Capture the cell that displays the provided text and extract its [x, y] central coordinate. 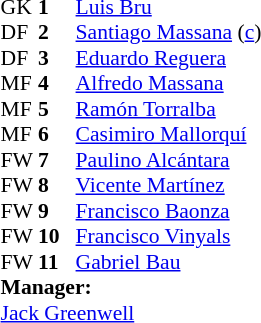
7 [57, 160]
10 [57, 237]
2 [57, 33]
8 [57, 185]
11 [57, 262]
5 [57, 109]
6 [57, 135]
4 [57, 83]
9 [57, 211]
3 [57, 58]
